Find where the given text appears and provide that cell's center as [x, y] coordinate. 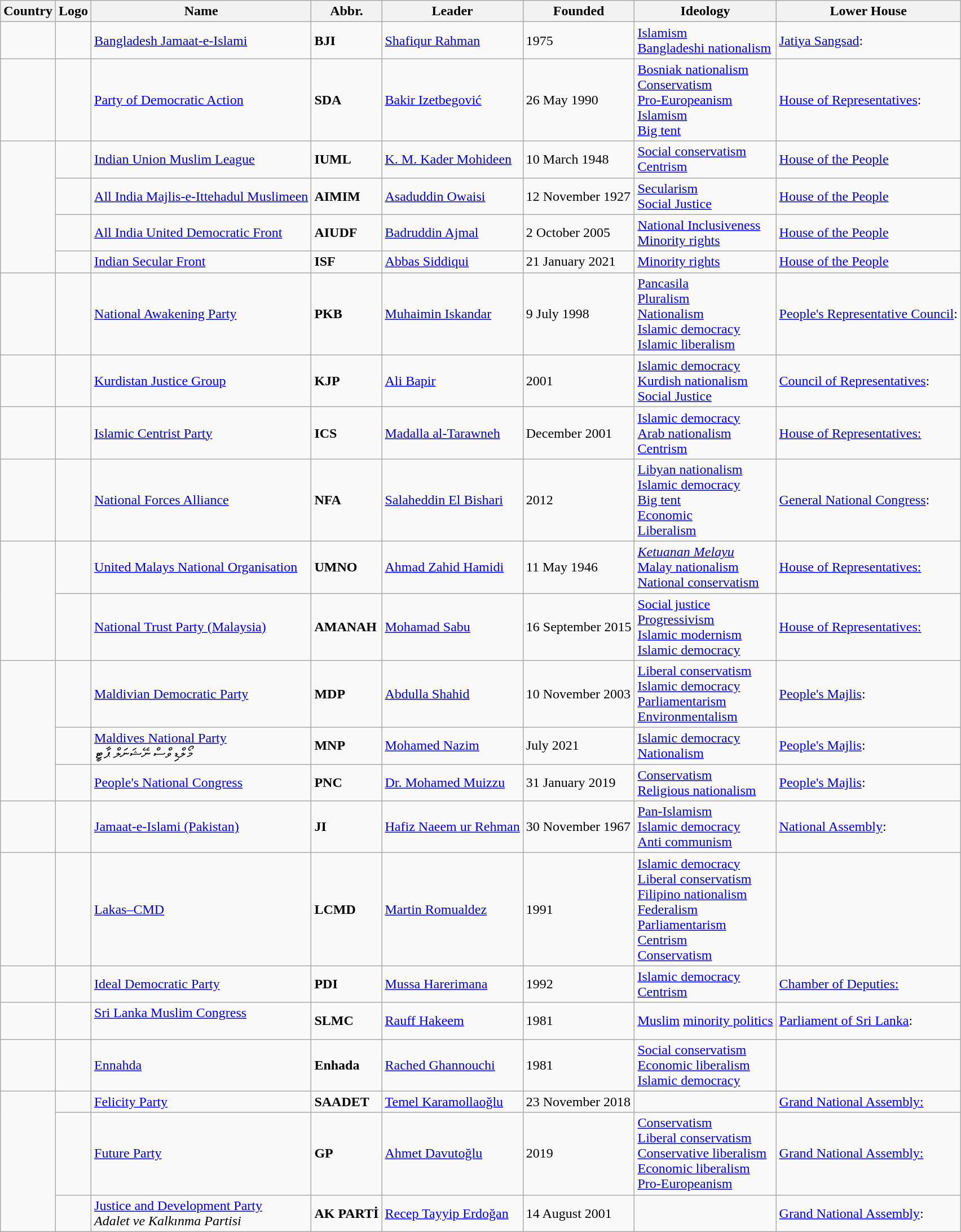
11 May 1946 [579, 567]
1992 [579, 984]
Abbas Siddiqui [452, 262]
Social conservatismEconomic liberalismIslamic democracy [705, 1065]
Abdulla Shahid [452, 694]
National Awakening Party [201, 314]
Felicity Party [201, 1102]
Islamic democracyNationalism [705, 746]
Liberal conservatismIslamic democracyParliamentarismEnvironmentalism [705, 694]
10 November 2003 [579, 694]
Jatiya Sangsad: [869, 41]
Ahmad Zahid Hamidi [452, 567]
Islamic democracyKurdish nationalismSocial Justice [705, 381]
United Malays National Organisation [201, 567]
Social justiceProgressivismIslamic modernismIslamic democracy [705, 627]
Madalla al-Tarawneh [452, 433]
16 September 2015 [579, 627]
National Forces Alliance [201, 500]
AMANAH [346, 627]
14 August 2001 [579, 1213]
Maldives National Partyމޯލްޑިވްސް ނޭޝަނަލް ޕާޓީ [201, 746]
Ennahda [201, 1065]
Lower House [869, 11]
NFA [346, 500]
Recep Tayyip Erdoğan [452, 1213]
Islamic democracyArab nationalismCentrism [705, 433]
21 January 2021 [579, 262]
Martin Romualdez [452, 909]
2 October 2005 [579, 232]
People's Representative Council: [869, 314]
LCMD [346, 909]
1975 [579, 41]
SecularismSocial Justice [705, 196]
Asaduddin Owaisi [452, 196]
Abbr. [346, 11]
Mohamed Nazim [452, 746]
IUML [346, 159]
KJP [346, 381]
Minority rights [705, 262]
People's National Congress [201, 783]
BJI [346, 41]
National Trust Party (Malaysia) [201, 627]
PancasilaPluralismNationalismIslamic democracyIslamic liberalism [705, 314]
Chamber of Deputies: [869, 984]
Salaheddin El Bishari [452, 500]
2001 [579, 381]
2012 [579, 500]
JI [346, 827]
31 January 2019 [579, 783]
Rauff Hakeem [452, 1021]
PNC [346, 783]
AIUDF [346, 232]
1991 [579, 909]
ConservatismLiberal conservatismConservative liberalismEconomic liberalismPro-Europeanism [705, 1154]
Islamic democracyCentrism [705, 984]
MDP [346, 694]
Dr. Mohamed Muizzu [452, 783]
Social conservatismCentrism [705, 159]
Indian Union Muslim League [201, 159]
Hafiz Naeem ur Rehman [452, 827]
Bangladesh Jamaat-e-Islami [201, 41]
Libyan nationalismIslamic democracyBig tentEconomicLiberalism [705, 500]
All India United Democratic Front [201, 232]
SDA [346, 100]
UMNO [346, 567]
12 November 1927 [579, 196]
Ideology [705, 11]
Indian Secular Front [201, 262]
ConservatismReligious nationalism [705, 783]
Bakir Izetbegović [452, 100]
Jamaat-e-Islami (Pakistan) [201, 827]
Country [28, 11]
Sri Lanka Muslim Congress [201, 1021]
Council of Representatives: [869, 381]
Mussa Harerimana [452, 984]
Name [201, 11]
All India Majlis-e-Ittehadul Muslimeen [201, 196]
Logo [73, 11]
Founded [579, 11]
GP [346, 1154]
Muhaimin Iskandar [452, 314]
Mohamad Sabu [452, 627]
30 November 1967 [579, 827]
National Assembly: [869, 827]
ISF [346, 262]
July 2021 [579, 746]
SAADET [346, 1102]
General National Congress: [869, 500]
Muslim minority politics [705, 1021]
Enhada [346, 1065]
Maldivian Democratic Party [201, 694]
Islamic democracyLiberal conservatismFilipino nationalismFederalismParliamentarismCentrismConservatism [705, 909]
Badruddin Ajmal [452, 232]
Ketuanan MelayuMalay nationalismNational conservatism [705, 567]
December 2001 [579, 433]
Justice and Development PartyAdalet ve Kalkınma Partisi [201, 1213]
23 November 2018 [579, 1102]
SLMC [346, 1021]
Future Party [201, 1154]
PKB [346, 314]
Ideal Democratic Party [201, 984]
IslamismBangladeshi nationalism [705, 41]
Shafiqur Rahman [452, 41]
K. M. Kader Mohideen [452, 159]
9 July 1998 [579, 314]
Party of Democratic Action [201, 100]
Leader [452, 11]
Ahmet Davutoğlu [452, 1154]
MNP [346, 746]
10 March 1948 [579, 159]
Ali Bapir [452, 381]
National InclusivenessMinority rights [705, 232]
Islamic Centrist Party [201, 433]
AK PARTİ [346, 1213]
2019 [579, 1154]
Temel Karamollaoğlu [452, 1102]
AIMIM [346, 196]
PDI [346, 984]
26 May 1990 [579, 100]
Bosniak nationalismConservatismPro-EuropeanismIslamismBig tent [705, 100]
Rached Ghannouchi [452, 1065]
Kurdistan Justice Group [201, 381]
Parliament of Sri Lanka: [869, 1021]
ICS [346, 433]
Lakas–CMD [201, 909]
Pan-IslamismIslamic democracyAnti communism [705, 827]
